Pinpoint the cell where the given text exists, returning its [x, y] midpoint coordinate. 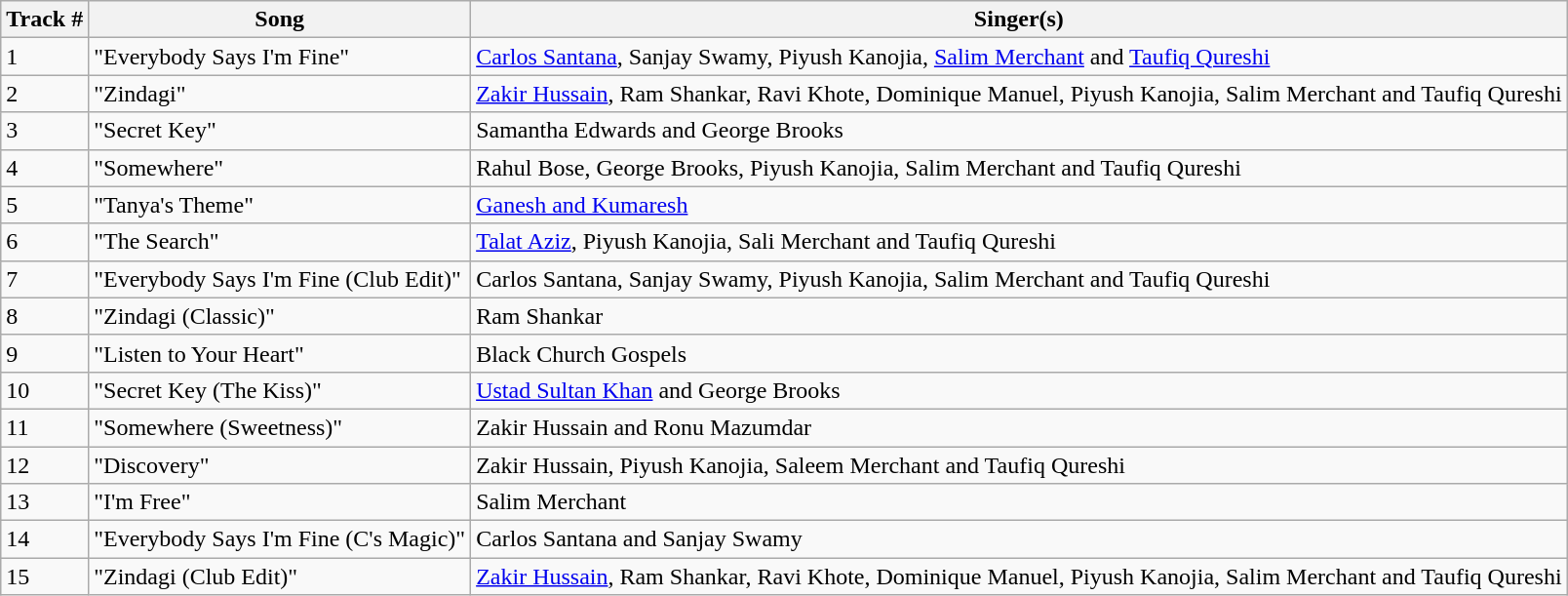
5 [45, 205]
"Tanya's Theme" [280, 205]
"Zindagi" [280, 94]
"Zindagi (Classic)" [280, 316]
13 [45, 502]
"Listen to Your Heart" [280, 353]
Samantha Edwards and George Brooks [1019, 131]
1 [45, 57]
Carlos Santana and Sanjay Swamy [1019, 539]
15 [45, 576]
Black Church Gospels [1019, 353]
4 [45, 168]
Track # [45, 20]
14 [45, 539]
Rahul Bose, George Brooks, Piyush Kanojia, Salim Merchant and Taufiq Qureshi [1019, 168]
Ganesh and Kumaresh [1019, 205]
"Zindagi (Club Edit)" [280, 576]
"Everybody Says I'm Fine (Club Edit)" [280, 279]
Ram Shankar [1019, 316]
"Secret Key (The Kiss)" [280, 390]
Song [280, 20]
12 [45, 465]
"Somewhere" [280, 168]
"Everybody Says I'm Fine (C's Magic)" [280, 539]
Ustad Sultan Khan and George Brooks [1019, 390]
9 [45, 353]
7 [45, 279]
"Discovery" [280, 465]
3 [45, 131]
"Somewhere (Sweetness)" [280, 427]
"Secret Key" [280, 131]
10 [45, 390]
6 [45, 242]
"The Search" [280, 242]
Zakir Hussain and Ronu Mazumdar [1019, 427]
8 [45, 316]
Talat Aziz, Piyush Kanojia, Sali Merchant and Taufiq Qureshi [1019, 242]
Zakir Hussain, Piyush Kanojia, Saleem Merchant and Taufiq Qureshi [1019, 465]
2 [45, 94]
"Everybody Says I'm Fine" [280, 57]
Salim Merchant [1019, 502]
Singer(s) [1019, 20]
"I'm Free" [280, 502]
11 [45, 427]
